For the text-containing cell, return its midpoint in (X, Y) coordinate format. 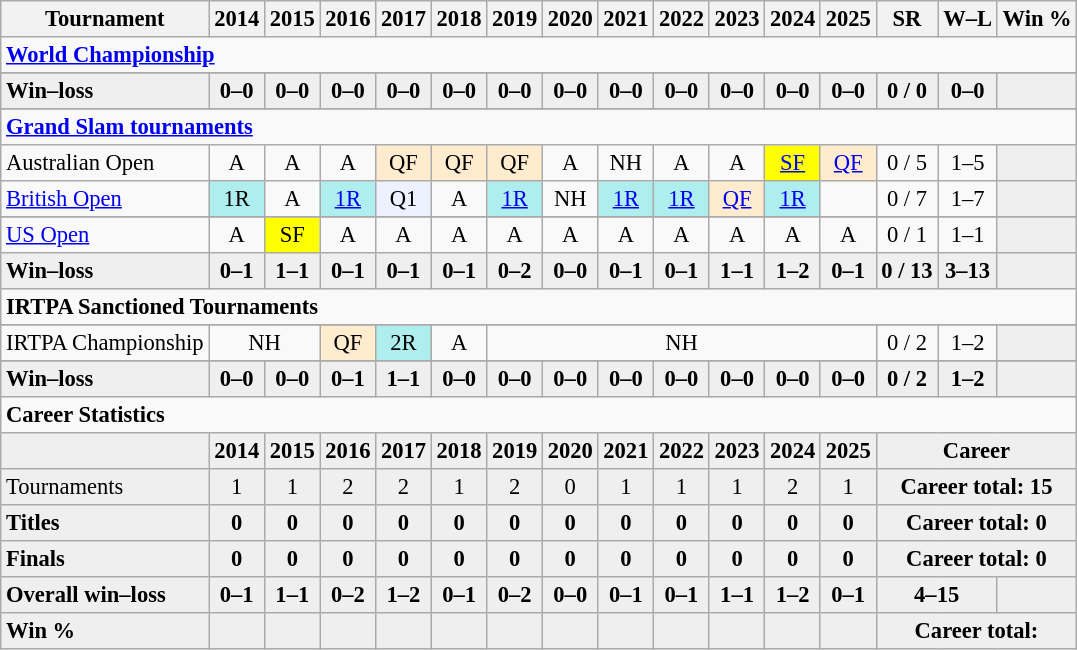
4–15 (936, 595)
3–13 (968, 271)
0 / 7 (907, 199)
0 / 13 (907, 271)
World Championship (539, 55)
Finals (105, 559)
Career Statistics (539, 415)
British Open (105, 199)
W–L (968, 19)
Tournament (105, 19)
1–5 (968, 163)
Career total: (976, 631)
IRTPA Sanctioned Tournaments (539, 307)
Overall win–loss (105, 595)
Australian Open (105, 163)
2R (404, 343)
Tournaments (105, 487)
0 / 0 (907, 91)
Grand Slam tournaments (539, 127)
Q1 (404, 199)
US Open (105, 235)
0 / 5 (907, 163)
IRTPA Championship (105, 343)
SR (907, 19)
Career (976, 451)
0 / 1 (907, 235)
Career total: 15 (976, 487)
1–7 (968, 199)
Titles (105, 523)
